Detect which cell encompasses the target text, then output its [x, y] center coordinate. 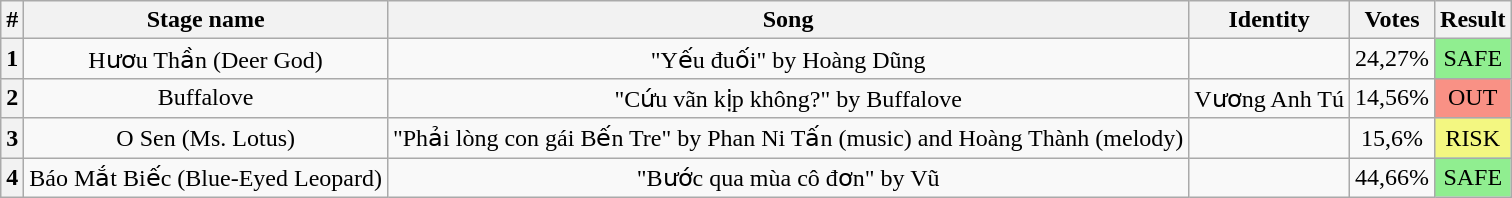
24,27% [1392, 59]
# [12, 20]
"Yếu đuối" by Hoàng Dũng [788, 59]
3 [12, 138]
Hươu Thần (Deer God) [206, 59]
1 [12, 59]
OUT [1473, 98]
Vương Anh Tú [1270, 98]
"Cứu vãn kịp không?" by Buffalove [788, 98]
"Phải lòng con gái Bến Tre" by Phan Ni Tấn (music) and Hoàng Thành (melody) [788, 138]
15,6% [1392, 138]
2 [12, 98]
Stage name [206, 20]
Buffalove [206, 98]
"Bước qua mùa cô đơn" by Vũ [788, 178]
Song [788, 20]
44,66% [1392, 178]
O Sen (Ms. Lotus) [206, 138]
Identity [1270, 20]
14,56% [1392, 98]
Result [1473, 20]
4 [12, 178]
RISK [1473, 138]
Votes [1392, 20]
Báo Mắt Biếc (Blue-Eyed Leopard) [206, 178]
